Identify which cell holds the provided text, then report its (x, y) central coordinate. 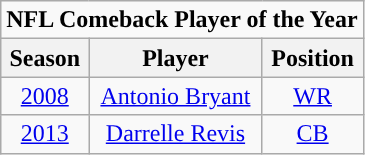
WR (312, 96)
Darrelle Revis (176, 134)
Antonio Bryant (176, 96)
CB (312, 134)
Season (45, 58)
2008 (45, 96)
Position (312, 58)
Player (176, 58)
2013 (45, 134)
NFL Comeback Player of the Year (182, 20)
